Locate the cell with the specified text and output its [X, Y] center coordinate. 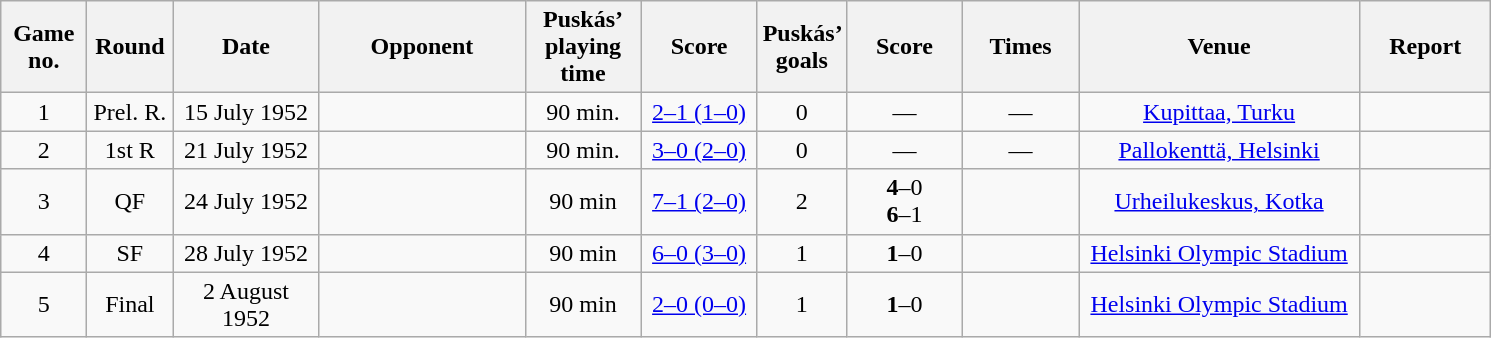
15 July 1952 [246, 112]
28 July 1952 [246, 253]
Opponent [422, 47]
QF [130, 202]
Times [1021, 47]
Puskás’ playing time [583, 47]
Kupittaa, Turku [1220, 112]
7–1 (2–0) [699, 202]
Prel. R. [130, 112]
Round [130, 47]
Pallokenttä, Helsinki [1220, 150]
3–0 (2–0) [699, 150]
Final [130, 304]
21 July 1952 [246, 150]
5 [44, 304]
2 August 1952 [246, 304]
6–0 (3–0) [699, 253]
24 July 1952 [246, 202]
Puskás’ goals [802, 47]
2–0 (0–0) [699, 304]
3 [44, 202]
Venue [1220, 47]
SF [130, 253]
Game no. [44, 47]
Report [1426, 47]
2–1 (1–0) [699, 112]
4 [44, 253]
1st R [130, 150]
Date [246, 47]
4–06–1 [904, 202]
Urheilukeskus, Kotka [1220, 202]
